Extract the [X, Y] coordinate from the center of the cell holding the provided text.  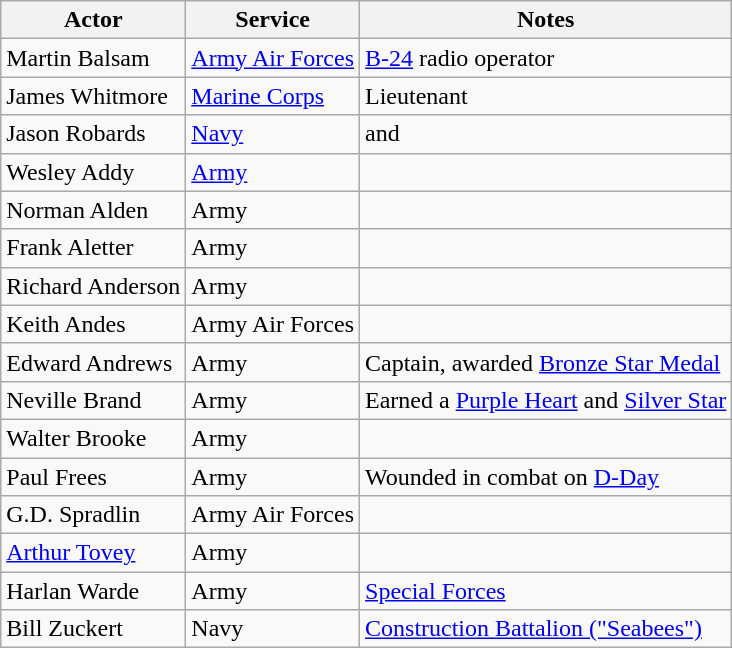
Wesley Addy [94, 172]
Harlan Warde [94, 591]
Keith Andes [94, 324]
Jason Robards [94, 134]
Service [273, 20]
Wounded in combat on D-Day [546, 477]
B-24 radio operator [546, 58]
Captain, awarded Bronze Star Medal [546, 362]
Frank Aletter [94, 248]
Norman Alden [94, 210]
Richard Anderson [94, 286]
Walter Brooke [94, 438]
Bill Zuckert [94, 629]
Paul Frees [94, 477]
Lieutenant [546, 96]
Martin Balsam [94, 58]
Actor [94, 20]
James Whitmore [94, 96]
G.D. Spradlin [94, 515]
Marine Corps [273, 96]
Construction Battalion ("Seabees") [546, 629]
and [546, 134]
Earned a Purple Heart and Silver Star [546, 400]
Special Forces [546, 591]
Arthur Tovey [94, 553]
Notes [546, 20]
Edward Andrews [94, 362]
Neville Brand [94, 400]
